Output the (x, y) coordinate of the center of the cell containing the given text.  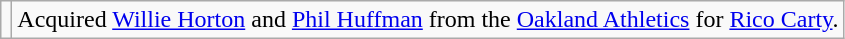
Acquired Willie Horton and Phil Huffman from the Oakland Athletics for Rico Carty. (428, 20)
